Locate the cell with the specified text and output its (x, y) center coordinate. 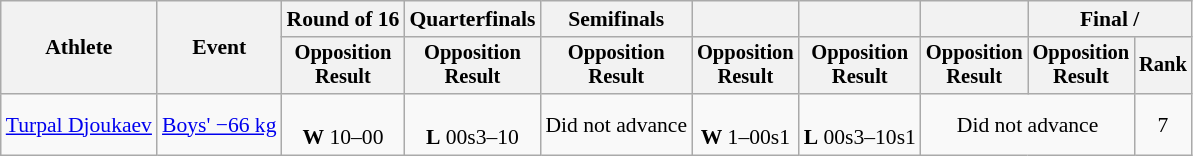
Turpal Djoukaev (79, 124)
Quarterfinals (472, 19)
W 10–00 (344, 124)
7 (1163, 124)
Semifinals (616, 19)
Rank (1163, 66)
W 1–00s1 (746, 124)
L 00s3–10s1 (860, 124)
Boys' −66 kg (220, 124)
Final / (1110, 19)
Event (220, 48)
Athlete (79, 48)
Round of 16 (344, 19)
L 00s3–10 (472, 124)
